Determine the [x, y] coordinate at the center of the cell enclosing the given text.  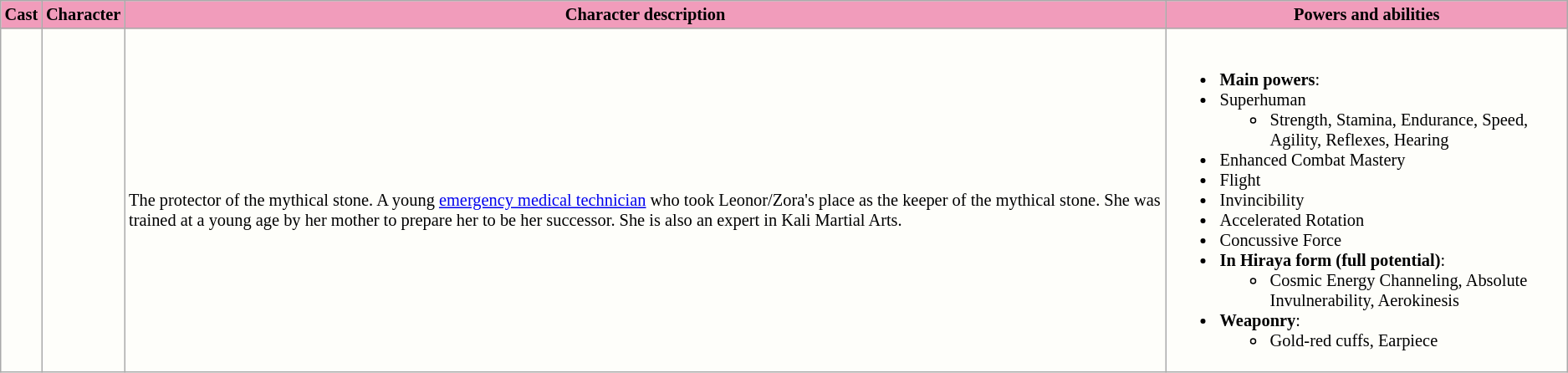
Character description [646, 14]
Powers and abilities [1366, 14]
Character [84, 14]
Cast [22, 14]
